Capture the cell that displays the provided text and extract its [x, y] central coordinate. 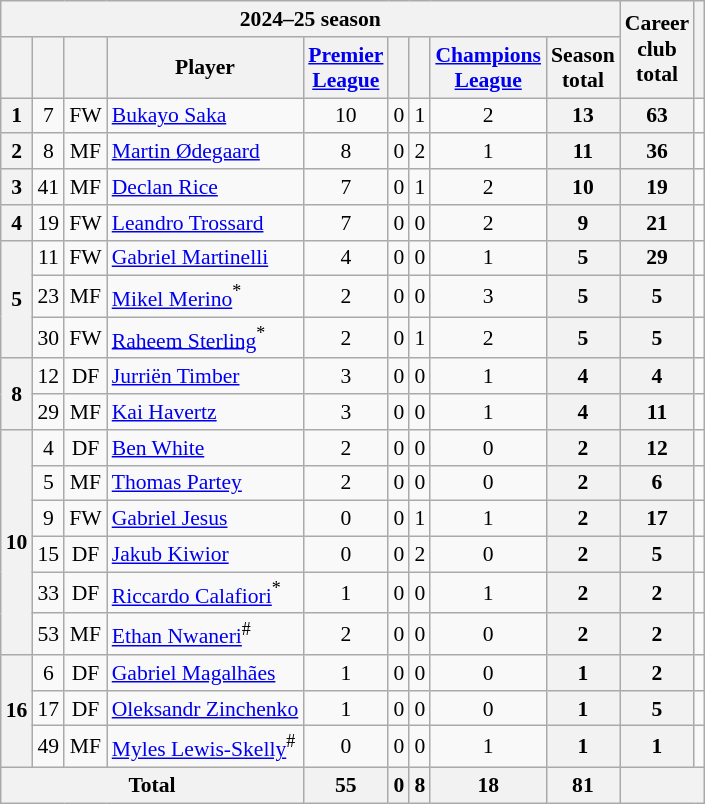
Total [152, 786]
Careerclubtotal [657, 50]
33 [48, 592]
16 [17, 712]
Myles Lewis-Skelly# [206, 746]
Kai Havertz [206, 412]
Raheem Sterling* [206, 338]
63 [657, 116]
Player [206, 68]
15 [48, 555]
53 [48, 634]
Ben White [206, 448]
Bukayo Saka [206, 116]
81 [583, 786]
Jakub Kiwior [206, 555]
Mikel Merino* [206, 296]
2024–25 season [310, 19]
Ethan Nwaneri# [206, 634]
18 [488, 786]
49 [48, 746]
ChampionsLeague [488, 68]
Martin Ødegaard [206, 152]
PremierLeague [346, 68]
Riccardo Calafiori* [206, 592]
36 [657, 152]
41 [48, 187]
21 [657, 223]
30 [48, 338]
Gabriel Magalhães [206, 673]
Leandro Trossard [206, 223]
Thomas Partey [206, 484]
Declan Rice [206, 187]
55 [346, 786]
Gabriel Martinelli [206, 258]
Oleksandr Zinchenko [206, 709]
Jurriën Timber [206, 377]
23 [48, 296]
Seasontotal [583, 68]
Gabriel Jesus [206, 519]
13 [583, 116]
